Scan for the cell matching the given text and deliver its (x, y) coordinate at center. 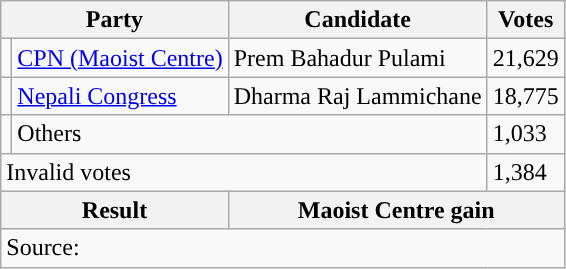
Result (114, 210)
Prem Bahadur Pulami (358, 58)
21,629 (526, 58)
Maoist Centre gain (396, 210)
18,775 (526, 96)
Others (250, 134)
CPN (Maoist Centre) (120, 58)
Dharma Raj Lammichane (358, 96)
1,033 (526, 134)
Party (114, 20)
Source: (282, 248)
1,384 (526, 172)
Nepali Congress (120, 96)
Candidate (358, 20)
Votes (526, 20)
Invalid votes (244, 172)
